Find where the given text appears and provide that cell's center as (x, y) coordinate. 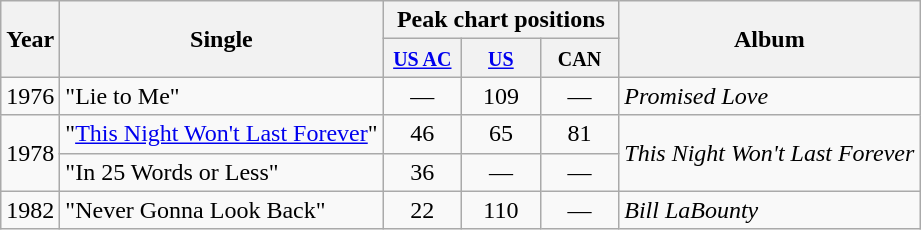
65 (502, 134)
"Lie to Me" (222, 96)
110 (502, 210)
Single (222, 39)
"This Night Won't Last Forever" (222, 134)
109 (502, 96)
"In 25 Words or Less" (222, 172)
US AC (422, 58)
1976 (30, 96)
US (502, 58)
1978 (30, 153)
36 (422, 172)
CAN (580, 58)
Album (770, 39)
"Never Gonna Look Back" (222, 210)
Bill LaBounty (770, 210)
22 (422, 210)
This Night Won't Last Forever (770, 153)
1982 (30, 210)
Promised Love (770, 96)
Year (30, 39)
Peak chart positions (501, 20)
46 (422, 134)
81 (580, 134)
